Determine the [x, y] coordinate at the center of the cell enclosing the given text.  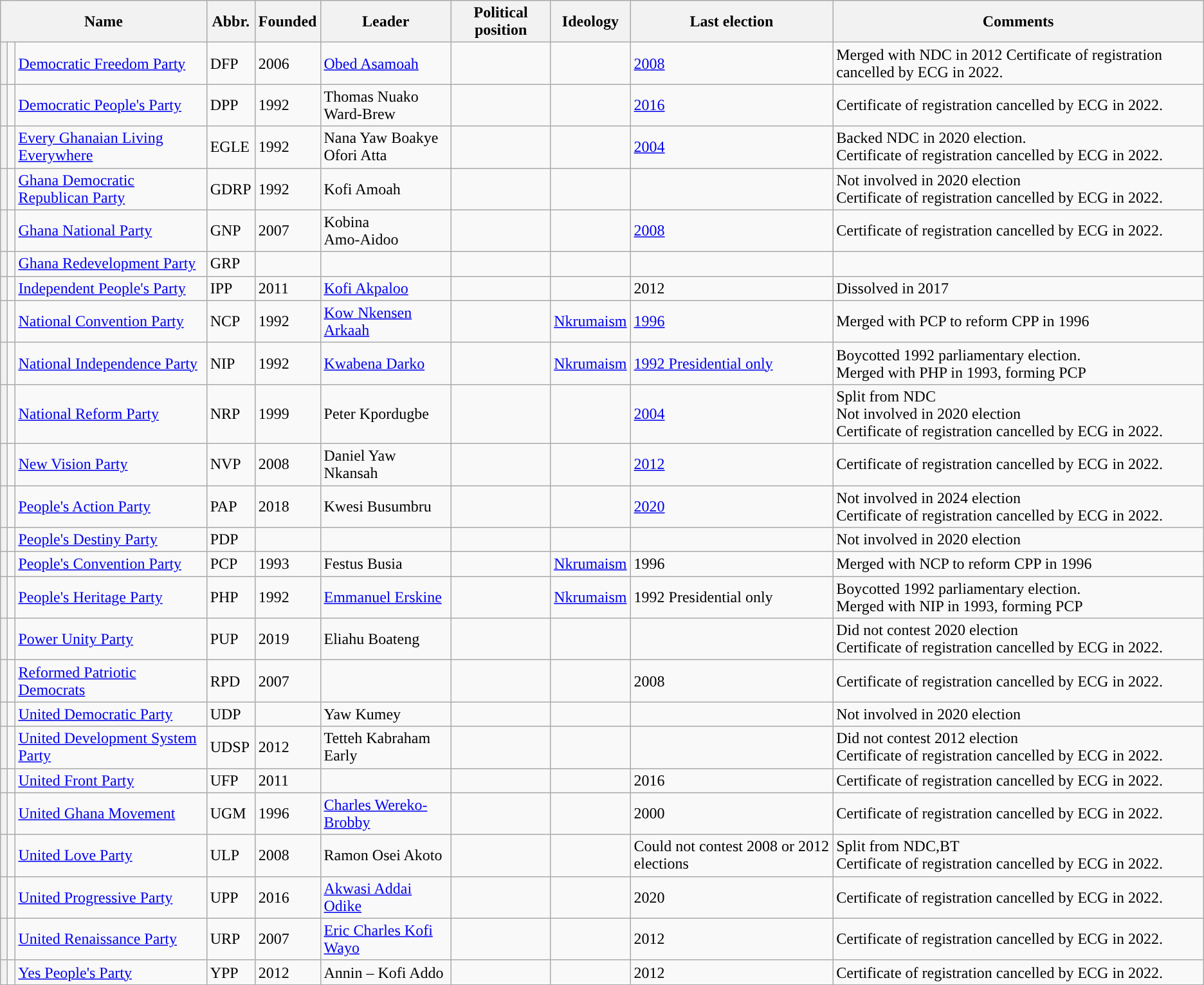
ULP [230, 856]
DFP [230, 63]
National Independence Party [111, 363]
Founded [287, 22]
United Progressive Party [111, 897]
2006 [287, 63]
Name [104, 22]
Not involved in 2020 electionCertificate of registration cancelled by ECG in 2022. [1019, 189]
Ghana Democratic Republican Party [111, 189]
Democratic People's Party [111, 106]
2018 [287, 506]
National Convention Party [111, 322]
Merged with PCP to reform CPP in 1996 [1019, 322]
United Ghana Movement [111, 813]
People's Destiny Party [111, 540]
GDRP [230, 189]
Kwesi Busumbru [386, 506]
NIP [230, 363]
Eric Charles Kofi Wayo [386, 939]
Festus Busia [386, 564]
Split from NDCNot involved in 2020 electionCertificate of registration cancelled by ECG in 2022. [1019, 414]
Kofi Akpaloo [386, 288]
IPP [230, 288]
2000 [732, 813]
Merged with NDC in 2012 Certificate of registration cancelled by ECG in 2022. [1019, 63]
Could not contest 2008 or 2012 elections [732, 856]
UGM [230, 813]
Ghana National Party [111, 230]
Reformed Patriotic Democrats [111, 681]
Political position [501, 22]
Ghana Redevelopment Party [111, 264]
Annin – Kofi Addo [386, 972]
PUP [230, 640]
RPD [230, 681]
Nana Yaw BoakyeOfori Atta [386, 147]
Dissolved in 2017 [1019, 288]
Comments [1019, 22]
United Development System Party [111, 748]
United Love Party [111, 856]
Thomas NuakoWard-Brew [386, 106]
PDP [230, 540]
Obed Asamoah [386, 63]
Kow Nkensen Arkaah [386, 322]
Akwasi Addai Odike [386, 897]
People's Convention Party [111, 564]
People's Heritage Party [111, 597]
Did not contest 2012 electionCertificate of registration cancelled by ECG in 2022. [1019, 748]
Ideology [590, 22]
UFP [230, 780]
Emmanuel Erskine [386, 597]
Merged with NCP to reform CPP in 1996 [1019, 564]
Peter Kpordugbe [386, 414]
EGLE [230, 147]
Yes People's Party [111, 972]
NCP [230, 322]
Boycotted 1992 parliamentary election.Merged with NIP in 1993, forming PCP [1019, 597]
URP [230, 939]
People's Action Party [111, 506]
NRP [230, 414]
Last election [732, 22]
DPP [230, 106]
Abbr. [230, 22]
PCP [230, 564]
1999 [287, 414]
GRP [230, 264]
YPP [230, 972]
Ramon Osei Akoto [386, 856]
Did not contest 2020 electionCertificate of registration cancelled by ECG in 2022. [1019, 640]
United Renaissance Party [111, 939]
Kwabena Darko [386, 363]
United Democratic Party [111, 714]
Every Ghanaian Living Everywhere [111, 147]
Eliahu Boateng [386, 640]
Boycotted 1992 parliamentary election.Merged with PHP in 1993, forming PCP [1019, 363]
Yaw Kumey [386, 714]
Split from NDC,BTCertificate of registration cancelled by ECG in 2022. [1019, 856]
Leader [386, 22]
Kofi Amoah [386, 189]
New Vision Party [111, 465]
1993 [287, 564]
United Front Party [111, 780]
Power Unity Party [111, 640]
2019 [287, 640]
UDP [230, 714]
UDSP [230, 748]
NVP [230, 465]
Independent People's Party [111, 288]
Democratic Freedom Party [111, 63]
Not involved in 2024 electionCertificate of registration cancelled by ECG in 2022. [1019, 506]
PAP [230, 506]
Tetteh Kabraham Early [386, 748]
GNP [230, 230]
KobinaAmo-Aidoo [386, 230]
Daniel Yaw Nkansah [386, 465]
Backed NDC in 2020 election. Certificate of registration cancelled by ECG in 2022. [1019, 147]
UPP [230, 897]
Charles Wereko-Brobby [386, 813]
National Reform Party [111, 414]
PHP [230, 597]
